Detect which cell encompasses the target text, then output its [x, y] center coordinate. 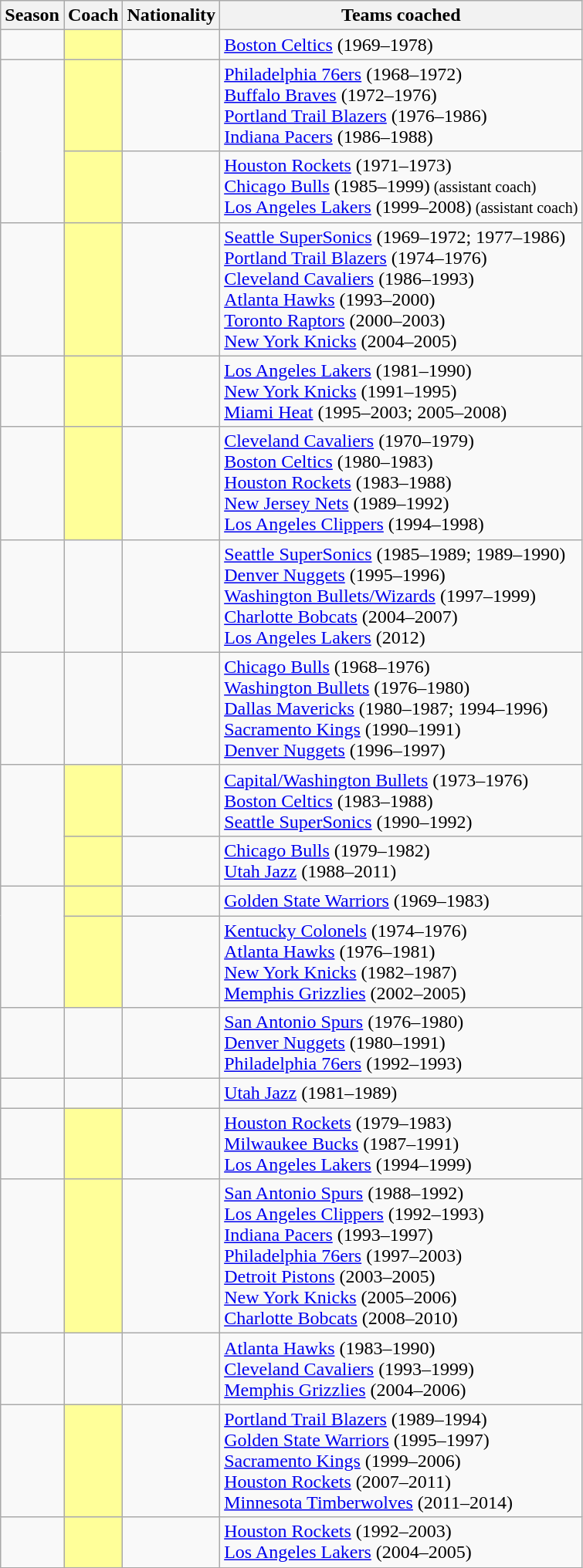
Capital/Washington Bullets (1973–1976)Boston Celtics (1983–1988)Seattle SuperSonics (1990–1992) [402, 800]
Utah Jazz (1981–1989) [402, 1093]
Kentucky Colonels (1974–1976)Atlanta Hawks (1976–1981)New York Knicks (1982–1987)Memphis Grizzlies (2002–2005) [402, 961]
Cleveland Cavaliers (1970–1979)Boston Celtics (1980–1983)Houston Rockets (1983–1988)New Jersey Nets (1989–1992)Los Angeles Clippers (1994–1998) [402, 483]
Nationality [171, 15]
Atlanta Hawks (1983–1990) Cleveland Cavaliers (1993–1999) Memphis Grizzlies (2004–2006) [402, 1369]
Houston Rockets (1979–1983) Milwaukee Bucks (1987–1991) Los Angeles Lakers (1994–1999) [402, 1144]
Los Angeles Lakers (1981–1990)New York Knicks (1991–1995)Miami Heat (1995–2003; 2005–2008) [402, 391]
Teams coached [402, 15]
Boston Celtics (1969–1978) [402, 45]
Golden State Warriors (1969–1983) [402, 901]
Chicago Bulls (1968–1976)Washington Bullets (1976–1980)Dallas Mavericks (1980–1987; 1994–1996)Sacramento Kings (1990–1991)Denver Nuggets (1996–1997) [402, 708]
San Antonio Spurs (1976–1980)Denver Nuggets (1980–1991)Philadelphia 76ers (1992–1993) [402, 1043]
Season [32, 15]
Chicago Bulls (1979–1982)Utah Jazz (1988–2011) [402, 861]
Houston Rockets (1971–1973)Chicago Bulls (1985–1999) (assistant coach)Los Angeles Lakers (1999–2008) (assistant coach) [402, 187]
Coach [93, 15]
Houston Rockets (1992–2003) Los Angeles Lakers (2004–2005) [402, 1542]
Philadelphia 76ers (1968–1972)Buffalo Braves (1972–1976)Portland Trail Blazers (1976–1986)Indiana Pacers (1986–1988) [402, 105]
